Identify which cell holds the provided text, then report its (X, Y) central coordinate. 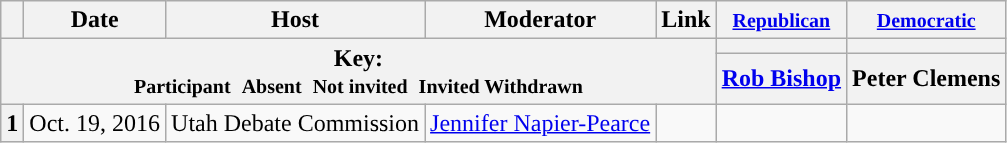
Link (686, 20)
Peter Clemens (926, 78)
Oct. 19, 2016 (95, 123)
Host (296, 20)
Democratic (926, 20)
Moderator (540, 20)
Jennifer Napier-Pearce (540, 123)
Key: Participant Absent Not invited Invited Withdrawn (358, 72)
1 (12, 123)
Utah Debate Commission (296, 123)
Rob Bishop (781, 78)
Date (95, 20)
Republican (781, 20)
